Provide the [X, Y] coordinate of the cell's center where the given text is located.  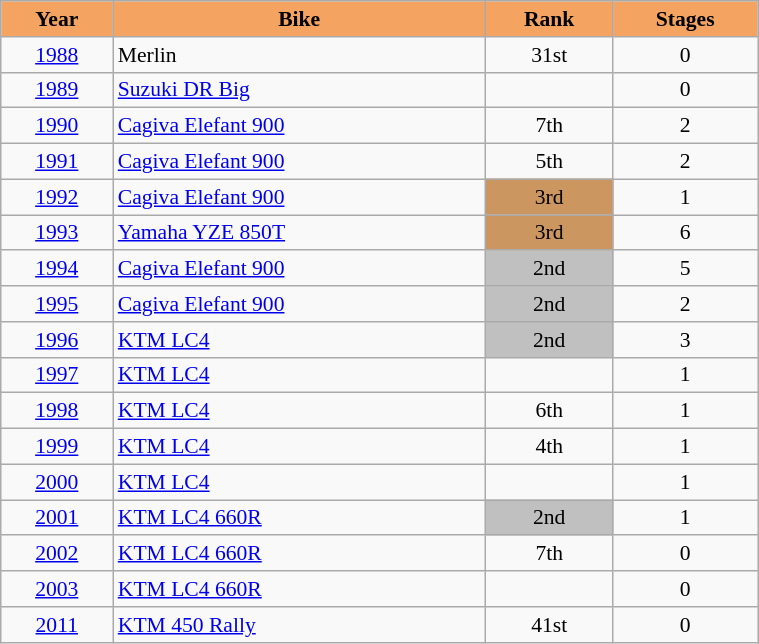
Year [57, 19]
5th [550, 162]
2002 [57, 554]
2011 [57, 625]
1993 [57, 233]
Merlin [300, 55]
6 [686, 233]
1999 [57, 447]
4th [550, 447]
Suzuki DR Big [300, 90]
1992 [57, 197]
2000 [57, 482]
Bike [300, 19]
41st [550, 625]
6th [550, 411]
1996 [57, 340]
Yamaha YZE 850T [300, 233]
1995 [57, 304]
3 [686, 340]
1997 [57, 375]
31st [550, 55]
1989 [57, 90]
1994 [57, 269]
2001 [57, 518]
Rank [550, 19]
5 [686, 269]
Stages [686, 19]
1998 [57, 411]
1988 [57, 55]
2003 [57, 589]
1990 [57, 126]
KTM 450 Rally [300, 625]
1991 [57, 162]
